Output the (X, Y) coordinate of the center of the cell containing the given text.  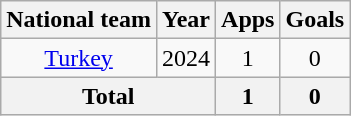
Goals (315, 20)
National team (79, 20)
Apps (248, 20)
Total (108, 96)
Turkey (79, 58)
Year (186, 20)
2024 (186, 58)
